For the text-containing cell, return its midpoint in [X, Y] coordinate format. 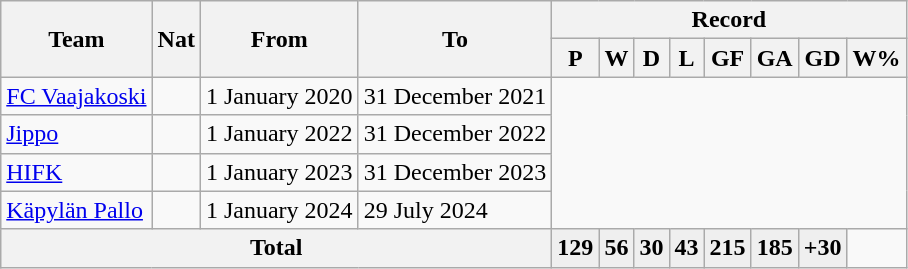
31 December 2022 [455, 134]
Team [76, 39]
215 [728, 248]
Jippo [76, 134]
FC Vaajakoski [76, 96]
From [279, 39]
1 January 2020 [279, 96]
Nat [176, 39]
L [686, 58]
GF [728, 58]
To [455, 39]
Total [276, 248]
HIFK [76, 172]
56 [616, 248]
+30 [822, 248]
30 [652, 248]
D [652, 58]
GA [774, 58]
W [616, 58]
29 July 2024 [455, 210]
31 December 2021 [455, 96]
1 January 2023 [279, 172]
43 [686, 248]
P [576, 58]
31 December 2023 [455, 172]
Käpylän Pallo [76, 210]
129 [576, 248]
185 [774, 248]
GD [822, 58]
1 January 2024 [279, 210]
Record [729, 20]
W% [876, 58]
1 January 2022 [279, 134]
